Search for the cell housing the specified text and yield its [x, y] center coordinate. 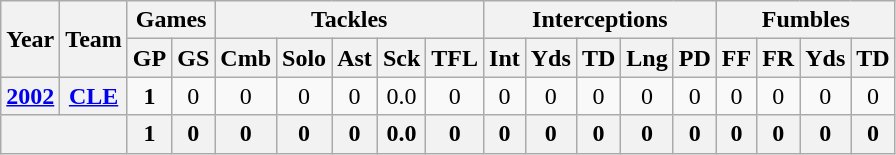
PD [694, 58]
Int [505, 58]
FR [778, 58]
CLE [94, 96]
Team [94, 39]
Solo [304, 58]
GS [194, 58]
Sck [401, 58]
Fumbles [806, 20]
FF [736, 58]
Tackles [350, 20]
Games [170, 20]
2002 [30, 96]
Lng [647, 58]
Ast [355, 58]
TFL [455, 58]
Cmb [246, 58]
Year [30, 39]
Interceptions [600, 20]
GP [149, 58]
